Capture the cell that displays the provided text and extract its (x, y) central coordinate. 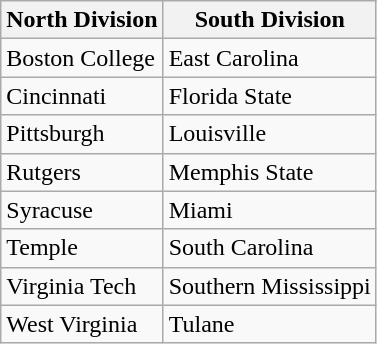
Rutgers (82, 172)
South Division (270, 20)
Cincinnati (82, 96)
West Virginia (82, 324)
North Division (82, 20)
Tulane (270, 324)
Louisville (270, 134)
Memphis State (270, 172)
Pittsburgh (82, 134)
East Carolina (270, 58)
South Carolina (270, 248)
Miami (270, 210)
Temple (82, 248)
Southern Mississippi (270, 286)
Virginia Tech (82, 286)
Boston College (82, 58)
Florida State (270, 96)
Syracuse (82, 210)
